Return [X, Y] of the center of cell containing provided text 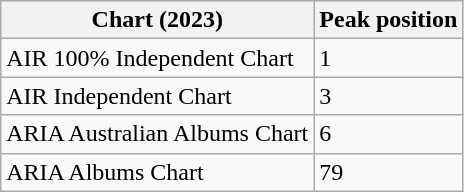
1 [388, 58]
AIR 100% Independent Chart [158, 58]
ARIA Australian Albums Chart [158, 134]
ARIA Albums Chart [158, 172]
Chart (2023) [158, 20]
6 [388, 134]
AIR Independent Chart [158, 96]
79 [388, 172]
3 [388, 96]
Peak position [388, 20]
